For the text-containing cell, return its midpoint in [X, Y] coordinate format. 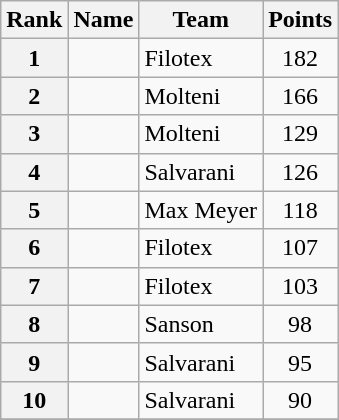
98 [300, 324]
Rank [34, 20]
107 [300, 248]
6 [34, 248]
118 [300, 210]
90 [300, 400]
9 [34, 362]
Max Meyer [201, 210]
8 [34, 324]
2 [34, 96]
Points [300, 20]
126 [300, 172]
129 [300, 134]
3 [34, 134]
103 [300, 286]
4 [34, 172]
Team [201, 20]
182 [300, 58]
1 [34, 58]
10 [34, 400]
95 [300, 362]
Sanson [201, 324]
7 [34, 286]
166 [300, 96]
Name [104, 20]
5 [34, 210]
